Output the [x, y] coordinate of the center of the cell containing the given text.  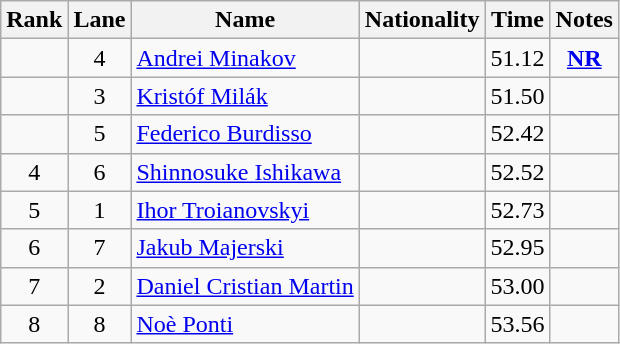
NR [584, 58]
Andrei Minakov [245, 58]
1 [100, 210]
Daniel Cristian Martin [245, 286]
3 [100, 96]
51.12 [518, 58]
2 [100, 286]
Shinnosuke Ishikawa [245, 172]
51.50 [518, 96]
Federico Burdisso [245, 134]
Notes [584, 20]
53.56 [518, 324]
Kristóf Milák [245, 96]
Noè Ponti [245, 324]
Time [518, 20]
Lane [100, 20]
Nationality [422, 20]
Jakub Majerski [245, 248]
Name [245, 20]
52.52 [518, 172]
52.73 [518, 210]
53.00 [518, 286]
Ihor Troianovskyi [245, 210]
Rank [34, 20]
52.42 [518, 134]
52.95 [518, 248]
